Pinpoint the cell where the given text exists, returning its (x, y) midpoint coordinate. 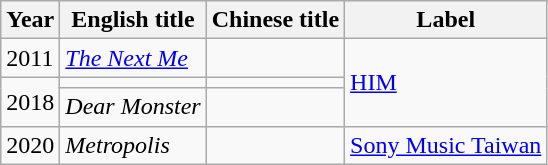
Sony Music Taiwan (446, 145)
Label (446, 20)
HIM (446, 82)
English title (133, 20)
2011 (30, 58)
Metropolis (133, 145)
Dear Monster (133, 107)
Chinese title (275, 20)
2020 (30, 145)
Year (30, 20)
2018 (30, 102)
The Next Me (133, 58)
